Scan for the cell matching the given text and deliver its (X, Y) coordinate at center. 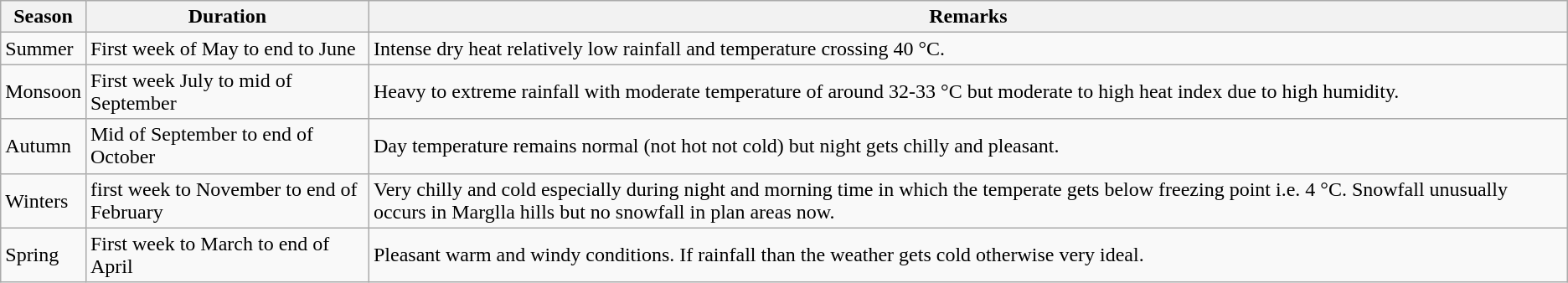
Spring (44, 255)
First week of May to end to June (227, 49)
First week to March to end of April (227, 255)
Heavy to extreme rainfall with moderate temperature of around 32-33 °C but moderate to high heat index due to high humidity. (968, 92)
Remarks (968, 17)
First week July to mid of September (227, 92)
Season (44, 17)
Intense dry heat relatively low rainfall and temperature crossing 40 °C. (968, 49)
Duration (227, 17)
Pleasant warm and windy conditions. If rainfall than the weather gets cold otherwise very ideal. (968, 255)
Mid of September to end of October (227, 146)
Winters (44, 201)
Summer (44, 49)
Monsoon (44, 92)
first week to November to end of February (227, 201)
Day temperature remains normal (not hot not cold) but night gets chilly and pleasant. (968, 146)
Autumn (44, 146)
